Pinpoint the cell where the given text exists, returning its (x, y) midpoint coordinate. 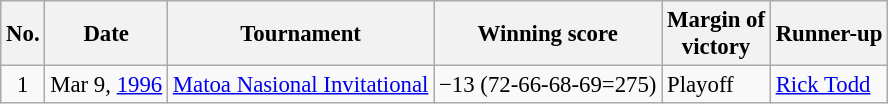
No. (23, 34)
Winning score (548, 34)
Rick Todd (828, 85)
Matoa Nasional Invitational (300, 85)
Playoff (716, 85)
Runner-up (828, 34)
−13 (72-66-68-69=275) (548, 85)
Date (106, 34)
Mar 9, 1996 (106, 85)
1 (23, 85)
Tournament (300, 34)
Margin ofvictory (716, 34)
